Identify which cell holds the provided text, then report its (X, Y) central coordinate. 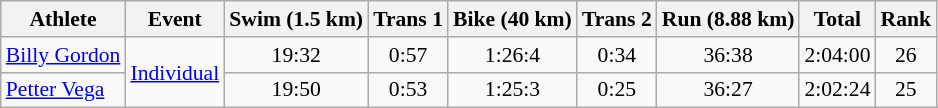
36:38 (728, 55)
Rank (906, 19)
Event (174, 19)
1:25:3 (512, 90)
0:57 (408, 55)
26 (906, 55)
Swim (1.5 km) (296, 19)
Petter Vega (64, 90)
0:34 (617, 55)
19:50 (296, 90)
Trans 1 (408, 19)
25 (906, 90)
0:53 (408, 90)
2:04:00 (837, 55)
1:26:4 (512, 55)
0:25 (617, 90)
Total (837, 19)
19:32 (296, 55)
Bike (40 km) (512, 19)
Run (8.88 km) (728, 19)
Trans 2 (617, 19)
Individual (174, 72)
36:27 (728, 90)
2:02:24 (837, 90)
Billy Gordon (64, 55)
Athlete (64, 19)
